Capture the cell that displays the provided text and extract its [X, Y] central coordinate. 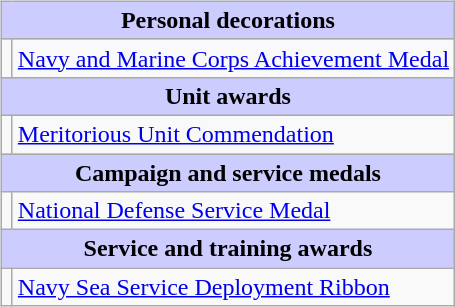
Unit awards [228, 96]
Navy and Marine Corps Achievement Medal [233, 58]
National Defense Service Medal [233, 211]
Personal decorations [228, 20]
Navy Sea Service Deployment Ribbon [233, 287]
Meritorious Unit Commendation [233, 134]
Service and training awards [228, 249]
Campaign and service medals [228, 173]
